Return the [x, y] coordinate for the center point of the cell that contains the specified text.  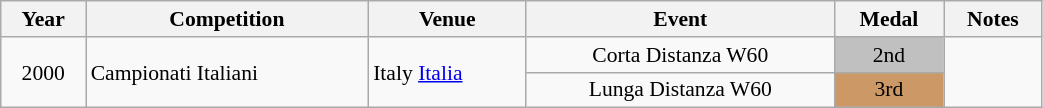
Competition [227, 19]
Lunga Distanza W60 [680, 90]
2nd [889, 55]
3rd [889, 90]
Event [680, 19]
2000 [44, 72]
Italy Italia [447, 72]
Campionati Italiani [227, 72]
Notes [993, 19]
Venue [447, 19]
Corta Distanza W60 [680, 55]
Medal [889, 19]
Year [44, 19]
